Return (x, y) of the center of cell containing provided text 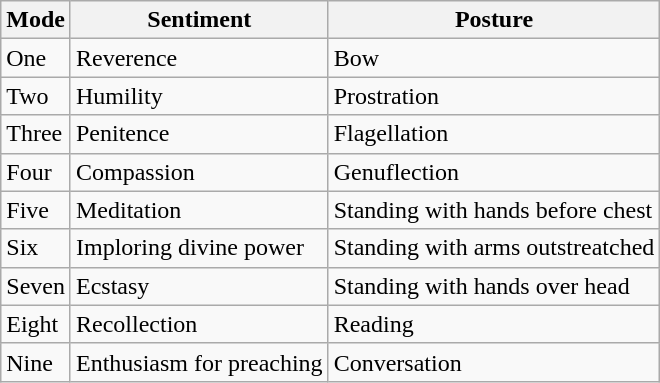
Standing with hands over head (494, 286)
Eight (36, 324)
One (36, 58)
Three (36, 134)
Genuflection (494, 172)
Four (36, 172)
Sentiment (199, 20)
Nine (36, 362)
Prostration (494, 96)
Imploring divine power (199, 248)
Mode (36, 20)
Two (36, 96)
Recollection (199, 324)
Reading (494, 324)
Flagellation (494, 134)
Reverence (199, 58)
Standing with hands before chest (494, 210)
Penitence (199, 134)
Conversation (494, 362)
Ecstasy (199, 286)
Enthusiasm for preaching (199, 362)
Meditation (199, 210)
Five (36, 210)
Posture (494, 20)
Humility (199, 96)
Standing with arms outstreatched (494, 248)
Compassion (199, 172)
Six (36, 248)
Seven (36, 286)
Bow (494, 58)
